Return (x, y) of the center of cell containing provided text 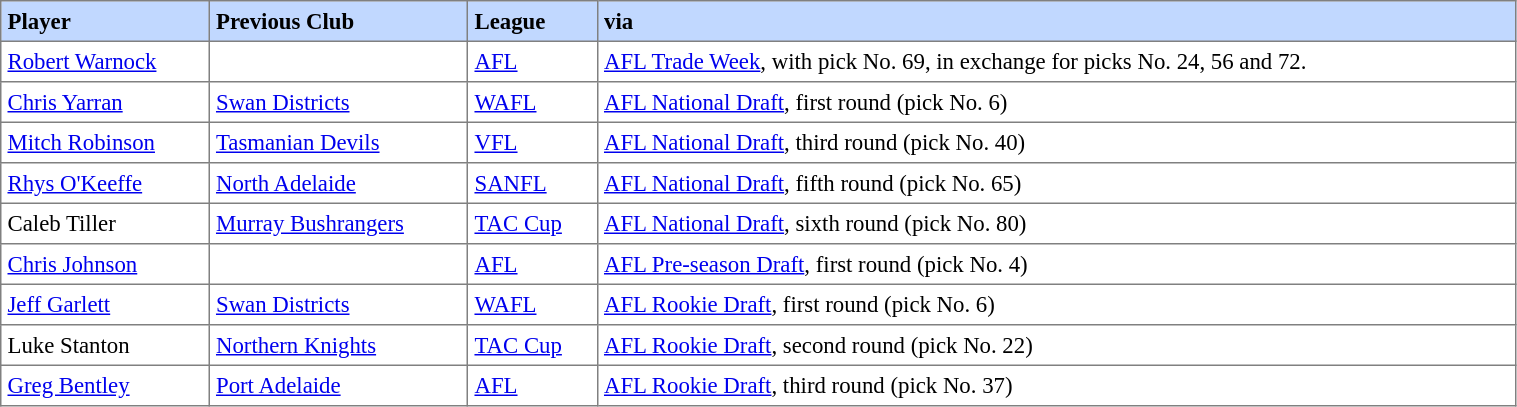
VFL (533, 142)
AFL Pre-season Draft, first round (pick No. 4) (1056, 264)
Tasmanian Devils (338, 142)
Caleb Tiller (105, 223)
League (533, 21)
Player (105, 21)
Robert Warnock (105, 61)
AFL National Draft, first round (pick No. 6) (1056, 102)
Murray Bushrangers (338, 223)
AFL National Draft, third round (pick No. 40) (1056, 142)
AFL National Draft, fifth round (pick No. 65) (1056, 183)
AFL Rookie Draft, third round (pick No. 37) (1056, 385)
Chris Johnson (105, 264)
Mitch Robinson (105, 142)
Port Adelaide (338, 385)
North Adelaide (338, 183)
Northern Knights (338, 345)
AFL Rookie Draft, second round (pick No. 22) (1056, 345)
SANFL (533, 183)
Luke Stanton (105, 345)
AFL Rookie Draft, first round (pick No. 6) (1056, 304)
Greg Bentley (105, 385)
Previous Club (338, 21)
AFL Trade Week, with pick No. 69, in exchange for picks No. 24, 56 and 72. (1056, 61)
via (1056, 21)
Jeff Garlett (105, 304)
AFL National Draft, sixth round (pick No. 80) (1056, 223)
Rhys O'Keeffe (105, 183)
Chris Yarran (105, 102)
